Find where the given text appears and provide that cell's center as [x, y] coordinate. 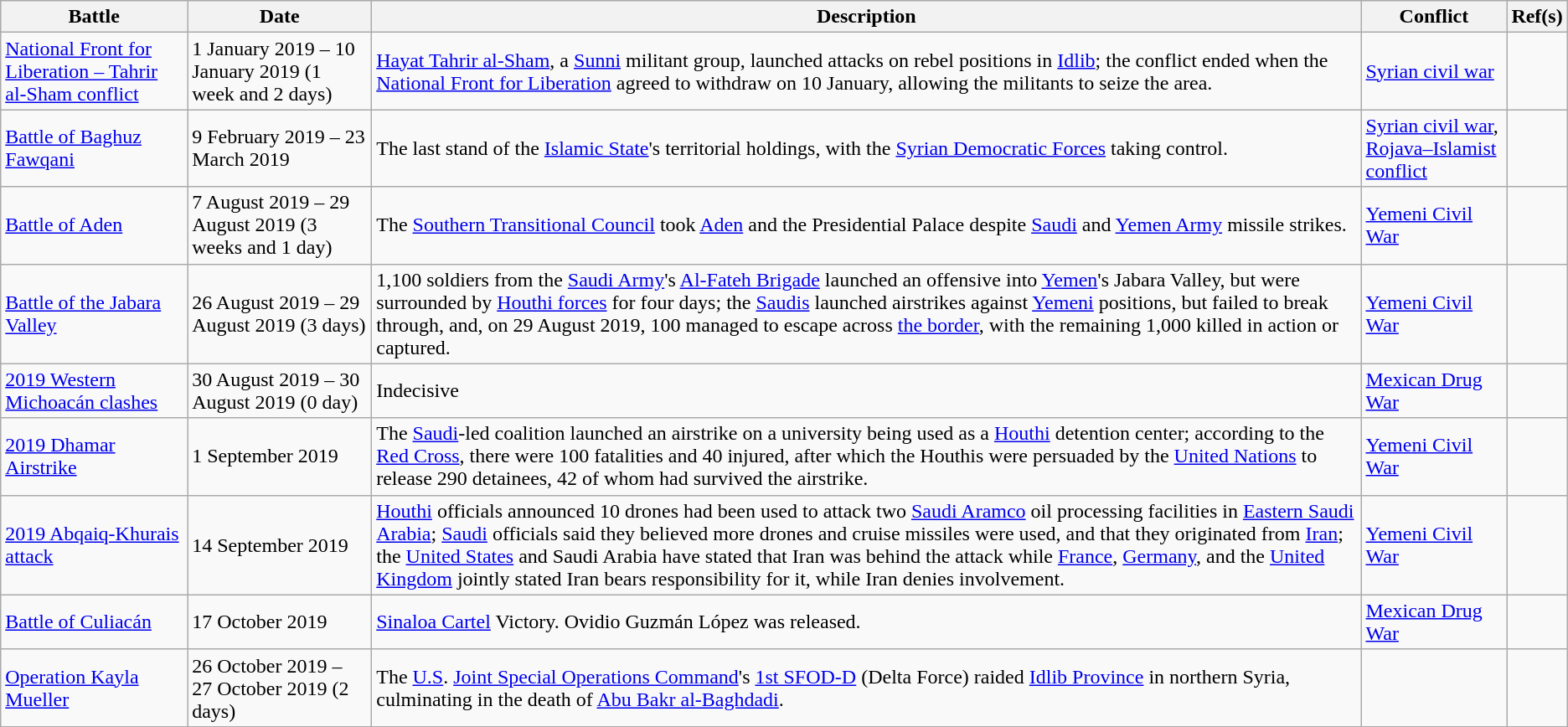
17 October 2019 [280, 621]
National Front for Liberation – Tahrir al-Sham conflict [94, 71]
Battle of Aden [94, 225]
2019 Dhamar Airstrike [94, 456]
26 August 2019 – 29 August 2019 (3 days) [280, 313]
Indecisive [866, 390]
14 September 2019 [280, 544]
Conflict [1434, 17]
Battle of Culiacán [94, 621]
Sinaloa Cartel Victory. Ovidio Guzmán López was released. [866, 621]
2019 Abqaiq-Khurais attack [94, 544]
9 February 2019 – 23 March 2019 [280, 148]
Battle [94, 17]
Syrian civil war [1434, 71]
The last stand of the Islamic State's territorial holdings, with the Syrian Democratic Forces taking control. [866, 148]
1 September 2019 [280, 456]
Operation Kayla Mueller [94, 688]
2019 Western Michoacán clashes [94, 390]
Battle of the Jabara Valley [94, 313]
Description [866, 17]
The Southern Transitional Council took Aden and the Presidential Palace despite Saudi and Yemen Army missile strikes. [866, 225]
Battle of Baghuz Fawqani [94, 148]
Syrian civil war, Rojava–Islamist conflict [1434, 148]
30 August 2019 – 30 August 2019 (0 day) [280, 390]
Date [280, 17]
7 August 2019 – 29 August 2019 (3 weeks and 1 day) [280, 225]
Ref(s) [1537, 17]
1 January 2019 – 10 January 2019 (1 week and 2 days) [280, 71]
26 October 2019 – 27 October 2019 (2 days) [280, 688]
